Find where the given text appears and provide that cell's center as (X, Y) coordinate. 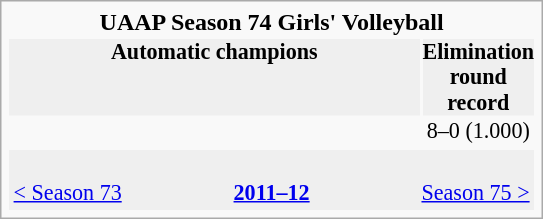
Automatic champions (214, 77)
Season 75 > (446, 192)
< Season 73 2011–12 Season 75 > (272, 180)
8–0 (1.000) (478, 131)
Elimination round record (478, 77)
2011–12 (272, 192)
< Season 73 (98, 192)
UAAP Season 74 Girls' Volleyball (272, 22)
